From the cell containing the given text, extract its center point as [X, Y] coordinate. 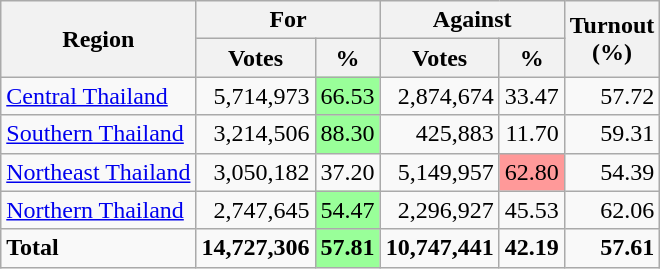
54.39 [612, 172]
59.31 [612, 134]
57.81 [348, 248]
Central Thailand [98, 96]
Total [98, 248]
33.47 [532, 96]
425,883 [440, 134]
62.06 [612, 210]
Region [98, 39]
3,050,182 [256, 172]
For [288, 20]
37.20 [348, 172]
Northeast Thailand [98, 172]
62.80 [532, 172]
88.30 [348, 134]
45.53 [532, 210]
57.61 [612, 248]
66.53 [348, 96]
5,149,957 [440, 172]
Turnout(%) [612, 39]
57.72 [612, 96]
Against [472, 20]
2,874,674 [440, 96]
5,714,973 [256, 96]
Southern Thailand [98, 134]
3,214,506 [256, 134]
10,747,441 [440, 248]
54.47 [348, 210]
14,727,306 [256, 248]
2,296,927 [440, 210]
42.19 [532, 248]
Northern Thailand [98, 210]
2,747,645 [256, 210]
11.70 [532, 134]
